Pinpoint the cell where the given text exists, returning its [x, y] midpoint coordinate. 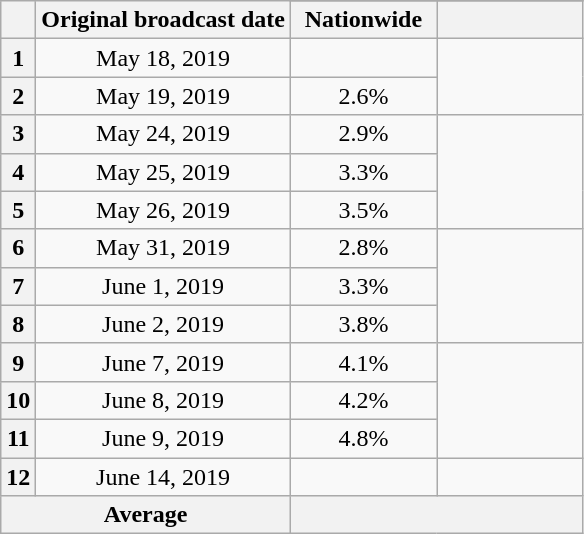
3 [18, 134]
9 [18, 362]
1 [18, 58]
11 [18, 438]
June 8, 2019 [164, 400]
12 [18, 477]
May 18, 2019 [164, 58]
May 24, 2019 [164, 134]
4 [18, 172]
Original broadcast date [164, 20]
4.2% [363, 400]
Nationwide [363, 20]
7 [18, 286]
May 31, 2019 [164, 248]
June 2, 2019 [164, 324]
June 7, 2019 [164, 362]
May 19, 2019 [164, 96]
4.8% [363, 438]
3.8% [363, 324]
June 14, 2019 [164, 477]
June 9, 2019 [164, 438]
8 [18, 324]
May 25, 2019 [164, 172]
2.8% [363, 248]
6 [18, 248]
May 26, 2019 [164, 210]
5 [18, 210]
2 [18, 96]
2.6% [363, 96]
2.9% [363, 134]
10 [18, 400]
4.1% [363, 362]
3.5% [363, 210]
June 1, 2019 [164, 286]
Average [146, 515]
